From the cell containing the given text, extract its center point as (X, Y) coordinate. 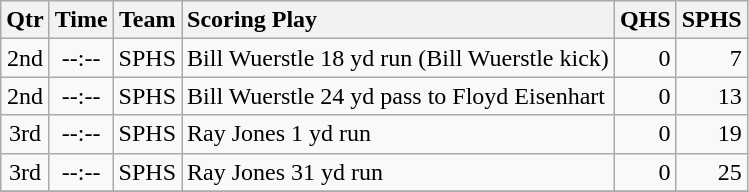
Team (147, 20)
Qtr (25, 20)
Bill Wuerstle 18 yd run (Bill Wuerstle kick) (398, 58)
19 (712, 134)
13 (712, 96)
Scoring Play (398, 20)
QHS (645, 20)
Time (81, 20)
Ray Jones 31 yd run (398, 172)
Ray Jones 1 yd run (398, 134)
Bill Wuerstle 24 yd pass to Floyd Eisenhart (398, 96)
25 (712, 172)
7 (712, 58)
